For the text-containing cell, return its midpoint in [X, Y] coordinate format. 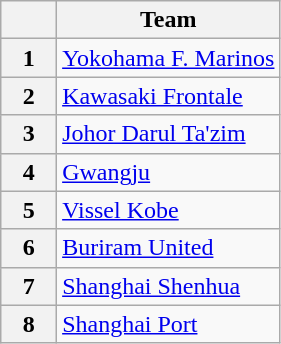
6 [29, 248]
1 [29, 58]
Team [168, 20]
2 [29, 96]
8 [29, 324]
5 [29, 210]
Gwangju [168, 172]
7 [29, 286]
4 [29, 172]
Kawasaki Frontale [168, 96]
Johor Darul Ta'zim [168, 134]
Shanghai Port [168, 324]
Yokohama F. Marinos [168, 58]
Shanghai Shenhua [168, 286]
Vissel Kobe [168, 210]
3 [29, 134]
Buriram United [168, 248]
